Output the (X, Y) coordinate of the center of the cell containing the given text.  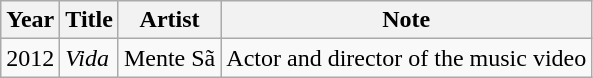
Year (30, 20)
Note (406, 20)
Title (90, 20)
2012 (30, 58)
Mente Sã (169, 58)
Actor and director of the music video (406, 58)
Vida (90, 58)
Artist (169, 20)
